Pinpoint the cell where the given text exists, returning its [x, y] midpoint coordinate. 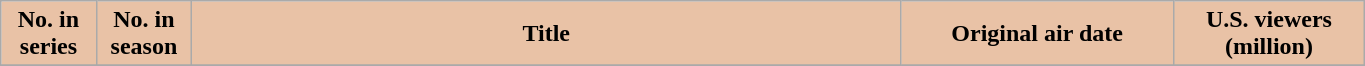
Title [546, 34]
No. inseason [144, 34]
No. inseries [48, 34]
Original air date [1038, 34]
U.S. viewers(million) [1268, 34]
